Output the (x, y) coordinate of the center of the cell containing the given text.  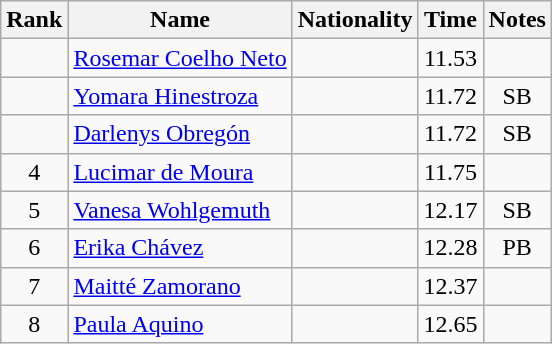
Lucimar de Moura (180, 172)
11.53 (450, 58)
6 (34, 248)
PB (517, 248)
Darlenys Obregón (180, 134)
Rank (34, 20)
Paula Aquino (180, 324)
Nationality (355, 20)
Rosemar Coelho Neto (180, 58)
7 (34, 286)
Maitté Zamorano (180, 286)
12.28 (450, 248)
11.75 (450, 172)
Name (180, 20)
Vanesa Wohlgemuth (180, 210)
12.65 (450, 324)
Erika Chávez (180, 248)
12.17 (450, 210)
4 (34, 172)
Notes (517, 20)
8 (34, 324)
Yomara Hinestroza (180, 96)
5 (34, 210)
Time (450, 20)
12.37 (450, 286)
